For the text-containing cell, return its midpoint in [X, Y] coordinate format. 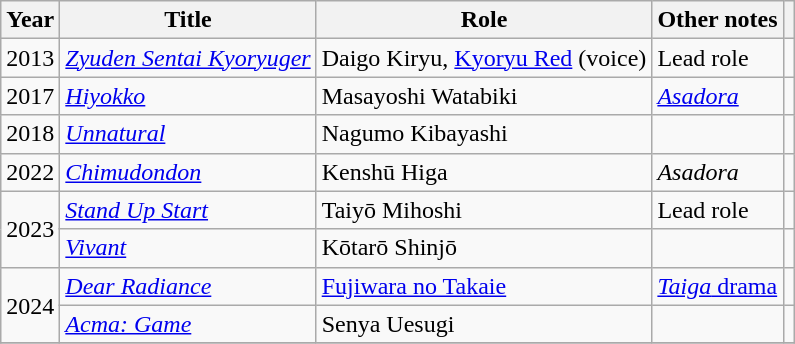
Taiga drama [718, 286]
2023 [30, 229]
Senya Uesugi [484, 324]
Chimudondon [188, 172]
Kenshū Higa [484, 172]
Other notes [718, 20]
2017 [30, 96]
2013 [30, 58]
Title [188, 20]
2024 [30, 305]
Year [30, 20]
Vivant [188, 248]
Fujiwara no Takaie [484, 286]
Dear Radiance [188, 286]
Kōtarō Shinjō [484, 248]
Acma: Game [188, 324]
Daigo Kiryu, Kyoryu Red (voice) [484, 58]
Zyuden Sentai Kyoryuger [188, 58]
Nagumo Kibayashi [484, 134]
Taiyō Mihoshi [484, 210]
Unnatural [188, 134]
2018 [30, 134]
2022 [30, 172]
Role [484, 20]
Stand Up Start [188, 210]
Hiyokko [188, 96]
Masayoshi Watabiki [484, 96]
